Pinpoint the cell where the given text exists, returning its [X, Y] midpoint coordinate. 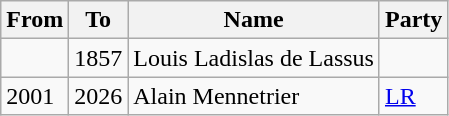
Party [413, 20]
Louis Ladislas de Lassus [254, 58]
2001 [35, 96]
2026 [98, 96]
LR [413, 96]
1857 [98, 58]
To [98, 20]
Alain Mennetrier [254, 96]
From [35, 20]
Name [254, 20]
